Provide the [X, Y] coordinate of the cell's center where the given text is located.  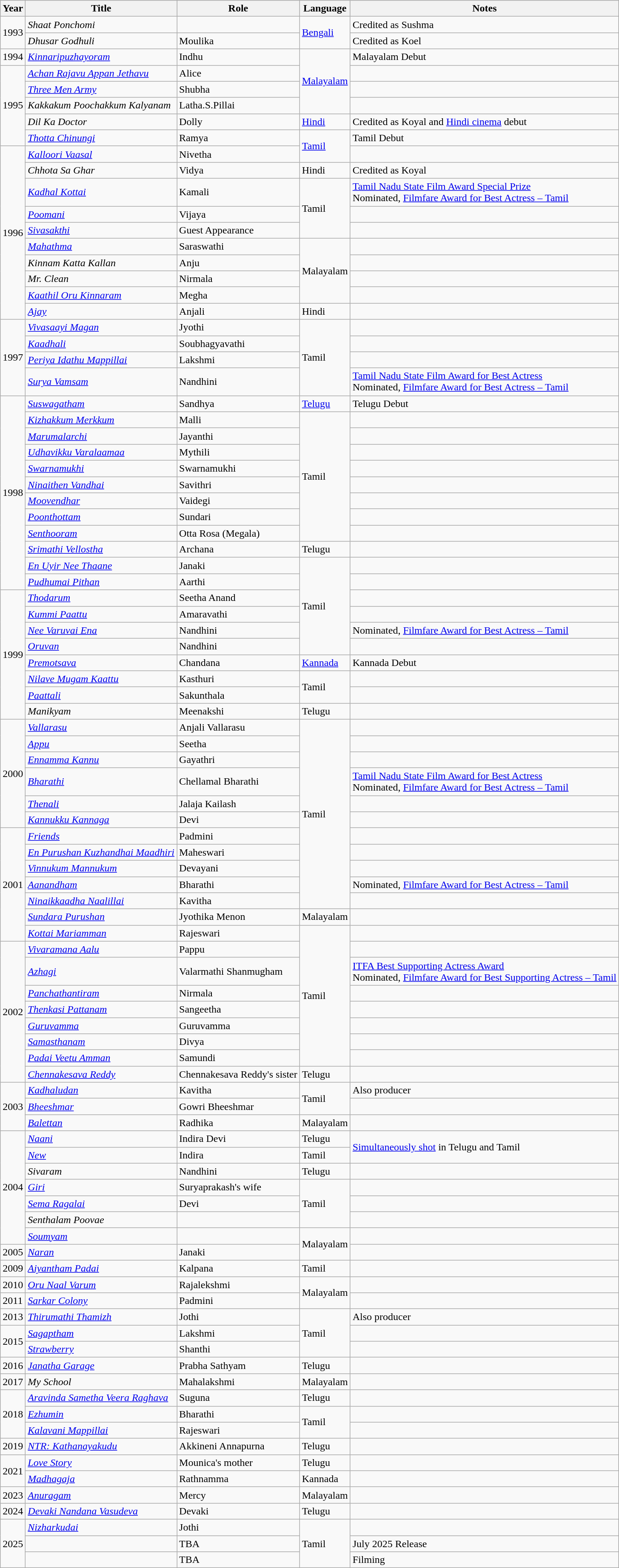
Simultaneously shot in Telugu and Tamil [484, 1147]
Azhagi [101, 971]
Filming [484, 1560]
Kamali [238, 192]
1994 [13, 57]
1993 [13, 33]
Senthooram [101, 533]
Maheswari [238, 852]
1999 [13, 655]
Mounica's mother [238, 1463]
Oruvan [101, 646]
Sangeetha [238, 1009]
Chellamal Bharathi [238, 782]
Malli [238, 420]
Srimathi Vellostha [101, 549]
Saraswathi [238, 247]
2004 [13, 1187]
Chennakesava Reddy [101, 1074]
Udhavikku Varalaamaa [101, 452]
2003 [13, 1107]
Naran [101, 1252]
Valarmathi Shanmugham [238, 971]
Sundari [238, 517]
Shanthi [238, 1349]
Rajalekshmi [238, 1285]
Tamil Nadu State Film Award Special PrizeNominated, Filmfare Award for Best Actress – Tamil [484, 192]
2017 [13, 1382]
Akkineni Annapurna [238, 1446]
1997 [13, 357]
Periya Idathu Mappillai [101, 360]
Samundi [238, 1058]
2024 [13, 1511]
Vaidegi [238, 501]
Devaki [238, 1511]
1995 [13, 105]
Archana [238, 549]
Chandana [238, 663]
July 2025 Release [484, 1543]
Sagaptham [101, 1333]
Mahalakshmi [238, 1382]
Kannukku Kannaga [101, 820]
2001 [13, 885]
Mercy [238, 1495]
Guest Appearance [238, 231]
Ezhumin [101, 1414]
Kinnam Katta Kallan [101, 263]
Sarkar Colony [101, 1301]
Chennakesava Reddy's sister [238, 1074]
Vidya [238, 170]
Panchathantiram [101, 993]
Kalavani Mappillai [101, 1430]
Otta Rosa (Megala) [238, 533]
Kottai Mariamman [101, 933]
Thenkasi Pattanam [101, 1009]
Savithri [238, 484]
Kannada Debut [484, 663]
Manikyam [101, 711]
Seetha Anand [238, 598]
Devayani [238, 868]
Dil Ka Doctor [101, 122]
New [101, 1155]
Poomani [101, 214]
Kummi Paattu [101, 614]
Naani [101, 1139]
Sakunthala [238, 695]
Kalloori Vaasal [101, 154]
Mythili [238, 452]
Aiyantham Padai [101, 1268]
2021 [13, 1471]
Anjali [238, 311]
Premotsava [101, 663]
Indira [238, 1155]
Suguna [238, 1398]
Strawberry [101, 1349]
Kinnaripuzhayoram [101, 57]
Latha.S.Pillai [238, 105]
Anuragam [101, 1495]
Nizharkudai [101, 1527]
Oru Naal Varum [101, 1285]
2015 [13, 1341]
1998 [13, 492]
Kizhakkum Merkkum [101, 420]
Balettan [101, 1123]
Credited as Koyal and Hindi cinema debut [484, 122]
2025 [13, 1543]
2019 [13, 1446]
Senthalam Poovae [101, 1220]
En Uyir Nee Thaane [101, 566]
Friends [101, 836]
Jayanthi [238, 436]
Padai Veetu Amman [101, 1058]
Dhusar Godhuli [101, 41]
Thotta Chinungi [101, 138]
Role [238, 9]
Three Men Army [101, 89]
Suryaprakash's wife [238, 1187]
Moovendhar [101, 501]
My School [101, 1382]
NTR: Kathanayakudu [101, 1446]
Ninaithen Vandhai [101, 484]
Gowri Bheeshmar [238, 1107]
Sandhya [238, 404]
Kalpana [238, 1268]
Gayathri [238, 760]
Vivasaayi Magan [101, 327]
Surya Vamsam [101, 382]
Seetha [238, 744]
Notes [484, 9]
Chhota Sa Ghar [101, 170]
Language [325, 9]
Tamil Debut [484, 138]
Thirumathi Thamizh [101, 1317]
Anju [238, 263]
Kaadhali [101, 344]
Meenakshi [238, 711]
Thodarum [101, 598]
Prabha Sathyam [238, 1366]
Bheeshmar [101, 1107]
Devaki Nandana Vasudeva [101, 1511]
Aanandham [101, 885]
Madhagaja [101, 1479]
Mahathma [101, 247]
Samasthanam [101, 1042]
2016 [13, 1366]
Telugu Debut [484, 404]
Nivetha [238, 154]
Paattali [101, 695]
Jyothika Menon [238, 917]
Anjali Vallarasu [238, 727]
Sivaram [101, 1171]
Poonthottam [101, 517]
Divya [238, 1042]
Mr. Clean [101, 279]
Megha [238, 295]
Moulika [238, 41]
Soumyam [101, 1236]
2000 [13, 773]
Dolly [238, 122]
2010 [13, 1285]
Vallarasu [101, 727]
Pudhumai Pithan [101, 582]
Janatha Garage [101, 1366]
Vivaramana Aalu [101, 949]
Ramya [238, 138]
Alice [238, 73]
Jalaja Kailash [238, 804]
2018 [13, 1414]
Tamil Nadu State Film Award for Best Actress Nominated, Filmfare Award for Best Actress – Tamil [484, 782]
Shaat Ponchomi [101, 25]
ITFA Best Supporting Actress AwardNominated, Filmfare Award for Best Supporting Actress – Tamil [484, 971]
Soubhagyavathi [238, 344]
Bengali [325, 33]
2011 [13, 1301]
Rathnamma [238, 1479]
Year [13, 9]
Kakkakum Poochakkum Kalyanam [101, 105]
2023 [13, 1495]
Radhika [238, 1123]
Credited as Koel [484, 41]
Vijaya [238, 214]
Kasthuri [238, 679]
Kaathil Oru Kinnaram [101, 295]
En Purushan Kuzhandhai Maadhiri [101, 852]
Kadhaludan [101, 1090]
Nee Varuvai Ena [101, 630]
Love Story [101, 1463]
Nilave Mugam Kaattu [101, 679]
Shubha [238, 89]
Aravinda Sametha Veera Raghava [101, 1398]
Giri [101, 1187]
Indhu [238, 57]
Title [101, 9]
Jyothi [238, 327]
Ennamma Kannu [101, 760]
Sivasakthi [101, 231]
Credited as Sushma [484, 25]
1996 [13, 233]
Sema Ragalai [101, 1204]
Aarthi [238, 582]
Credited as Koyal [484, 170]
2013 [13, 1317]
Ajay [101, 311]
2009 [13, 1268]
2005 [13, 1252]
Ninaikkaadha Naalillai [101, 901]
Thenali [101, 804]
Suswagatham [101, 404]
Malayalam Debut [484, 57]
Achan Rajavu Appan Jethavu [101, 73]
Indira Devi [238, 1139]
Pappu [238, 949]
2002 [13, 1012]
Appu [101, 744]
Amaravathi [238, 614]
Vinnukum Mannukum [101, 868]
Sundara Purushan [101, 917]
Marumalarchi [101, 436]
Kadhal Kottai [101, 192]
Tamil Nadu State Film Award for Best ActressNominated, Filmfare Award for Best Actress – Tamil [484, 382]
